Determine the [x, y] coordinate at the center of the cell enclosing the given text.  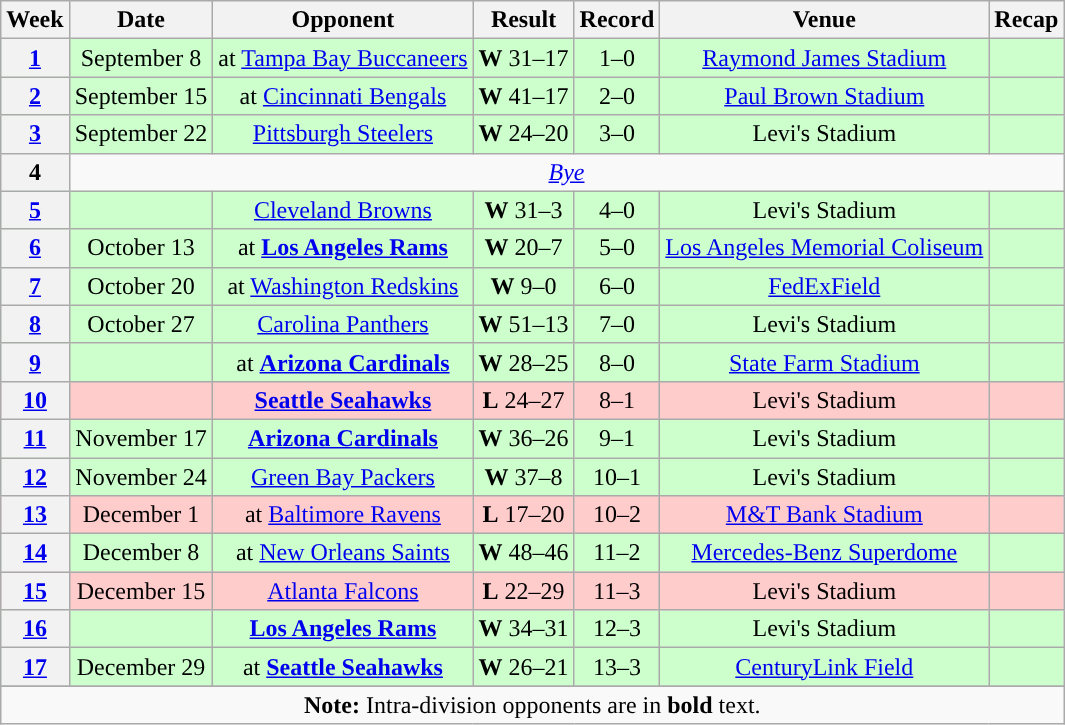
8–1 [617, 400]
5–0 [617, 248]
10–2 [617, 515]
W 9–0 [524, 286]
4–0 [617, 210]
L 24–27 [524, 400]
December 8 [141, 553]
L 22–29 [524, 591]
W 48–46 [524, 553]
October 27 [141, 324]
L 17–20 [524, 515]
13–3 [617, 667]
9 [35, 362]
Date [141, 20]
W 28–25 [524, 362]
4 [35, 172]
Mercedes-Benz Superdome [824, 553]
at Washington Redskins [343, 286]
W 41–17 [524, 96]
W 31–3 [524, 210]
10 [35, 400]
Carolina Panthers [343, 324]
7–0 [617, 324]
Green Bay Packers [343, 477]
3 [35, 134]
Venue [824, 20]
September 22 [141, 134]
at New Orleans Saints [343, 553]
September 8 [141, 58]
Bye [566, 172]
10–1 [617, 477]
7 [35, 286]
1–0 [617, 58]
October 13 [141, 248]
W 26–21 [524, 667]
Week [35, 20]
W 37–8 [524, 477]
12–3 [617, 629]
W 20–7 [524, 248]
11 [35, 438]
at Seattle Seahawks [343, 667]
6–0 [617, 286]
12 [35, 477]
17 [35, 667]
Arizona Cardinals [343, 438]
15 [35, 591]
Los Angeles Memorial Coliseum [824, 248]
16 [35, 629]
Result [524, 20]
Pittsburgh Steelers [343, 134]
State Farm Stadium [824, 362]
Atlanta Falcons [343, 591]
14 [35, 553]
Record [617, 20]
December 29 [141, 667]
Seattle Seahawks [343, 400]
December 15 [141, 591]
13 [35, 515]
December 1 [141, 515]
FedExField [824, 286]
2 [35, 96]
October 20 [141, 286]
W 24–20 [524, 134]
M&T Bank Stadium [824, 515]
Cleveland Browns [343, 210]
Paul Brown Stadium [824, 96]
Note: Intra-division opponents are in bold text. [532, 705]
November 24 [141, 477]
2–0 [617, 96]
at Tampa Bay Buccaneers [343, 58]
8 [35, 324]
September 15 [141, 96]
W 31–17 [524, 58]
5 [35, 210]
at Baltimore Ravens [343, 515]
9–1 [617, 438]
11–2 [617, 553]
at Arizona Cardinals [343, 362]
CenturyLink Field [824, 667]
W 51–13 [524, 324]
at Cincinnati Bengals [343, 96]
W 36–26 [524, 438]
6 [35, 248]
1 [35, 58]
3–0 [617, 134]
11–3 [617, 591]
Raymond James Stadium [824, 58]
W 34–31 [524, 629]
Opponent [343, 20]
November 17 [141, 438]
Recap [1026, 20]
at Los Angeles Rams [343, 248]
8–0 [617, 362]
Los Angeles Rams [343, 629]
